From the cell containing the given text, extract its center point as [X, Y] coordinate. 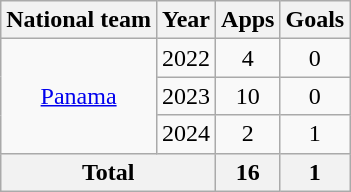
16 [248, 172]
National team [79, 20]
2024 [186, 134]
Apps [248, 20]
Panama [79, 96]
4 [248, 58]
Goals [315, 20]
Year [186, 20]
Total [108, 172]
2023 [186, 96]
10 [248, 96]
2022 [186, 58]
2 [248, 134]
